Locate the cell with the specified text and output its [X, Y] center coordinate. 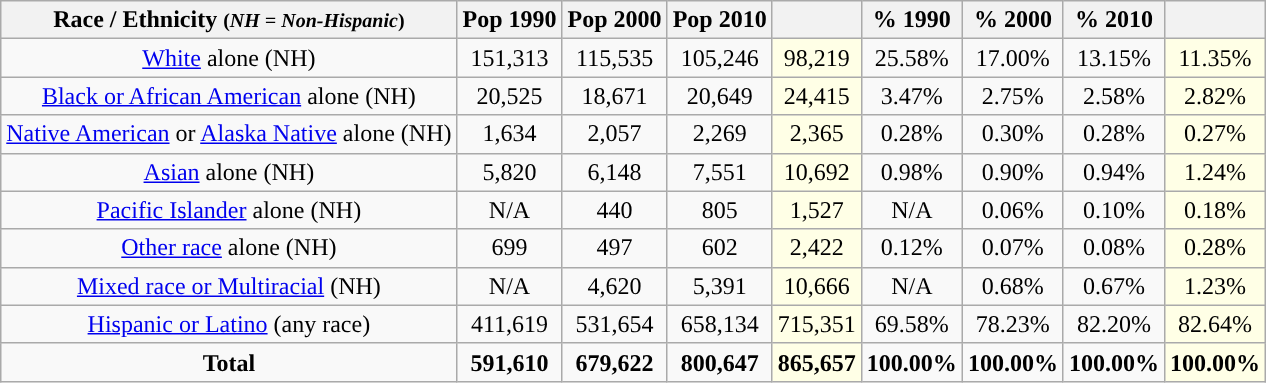
715,351 [816, 324]
1,634 [510, 134]
5,820 [510, 172]
Pop 2010 [720, 20]
440 [614, 210]
115,535 [614, 58]
0.06% [1012, 210]
602 [720, 248]
2.82% [1214, 96]
0.07% [1012, 248]
20,649 [720, 96]
% 2010 [1114, 20]
658,134 [720, 324]
82.64% [1214, 324]
78.23% [1012, 324]
10,666 [816, 286]
0.98% [912, 172]
1.23% [1214, 286]
805 [720, 210]
2,365 [816, 134]
2,422 [816, 248]
69.58% [912, 324]
20,525 [510, 96]
0.94% [1114, 172]
2,269 [720, 134]
Pacific Islander alone (NH) [229, 210]
865,657 [816, 362]
Total [229, 362]
0.67% [1114, 286]
White alone (NH) [229, 58]
10,692 [816, 172]
0.90% [1012, 172]
497 [614, 248]
4,620 [614, 286]
13.15% [1114, 58]
7,551 [720, 172]
18,671 [614, 96]
679,622 [614, 362]
Black or African American alone (NH) [229, 96]
% 1990 [912, 20]
% 2000 [1012, 20]
1.24% [1214, 172]
24,415 [816, 96]
Mixed race or Multiracial (NH) [229, 286]
17.00% [1012, 58]
411,619 [510, 324]
11.35% [1214, 58]
Other race alone (NH) [229, 248]
0.18% [1214, 210]
0.68% [1012, 286]
25.58% [912, 58]
800,647 [720, 362]
591,610 [510, 362]
3.47% [912, 96]
1,527 [816, 210]
Race / Ethnicity (NH = Non-Hispanic) [229, 20]
2.58% [1114, 96]
0.30% [1012, 134]
Pop 2000 [614, 20]
0.08% [1114, 248]
Asian alone (NH) [229, 172]
Hispanic or Latino (any race) [229, 324]
Pop 1990 [510, 20]
0.27% [1214, 134]
531,654 [614, 324]
699 [510, 248]
105,246 [720, 58]
0.12% [912, 248]
98,219 [816, 58]
2,057 [614, 134]
6,148 [614, 172]
0.10% [1114, 210]
82.20% [1114, 324]
Native American or Alaska Native alone (NH) [229, 134]
2.75% [1012, 96]
5,391 [720, 286]
151,313 [510, 58]
